Identify which cell holds the provided text, then report its [x, y] central coordinate. 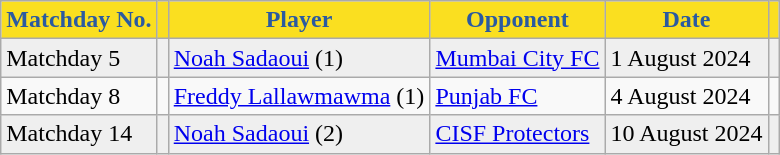
4 August 2024 [686, 96]
10 August 2024 [686, 134]
Punjab FC [518, 96]
Freddy Lallawmawma (1) [299, 96]
1 August 2024 [686, 58]
Matchday No. [79, 20]
CISF Protectors [518, 134]
Matchday 14 [79, 134]
Noah Sadaoui (1) [299, 58]
Matchday 8 [79, 96]
Player [299, 20]
Matchday 5 [79, 58]
Opponent [518, 20]
Date [686, 20]
Mumbai City FC [518, 58]
Noah Sadaoui (2) [299, 134]
